Return the [X, Y] coordinate for the center point of the cell that contains the specified text.  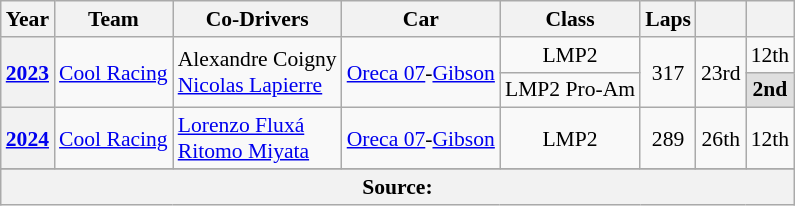
317 [668, 72]
26th [721, 138]
23rd [721, 72]
2024 [28, 138]
Lorenzo Fluxá Ritomo Miyata [258, 138]
Team [114, 19]
Source: [398, 187]
Laps [668, 19]
2nd [770, 90]
Car [421, 19]
Alexandre Coigny Nicolas Lapierre [258, 72]
289 [668, 138]
Co-Drivers [258, 19]
2023 [28, 72]
LMP2 Pro-Am [570, 90]
Year [28, 19]
Class [570, 19]
